Locate the cell with the specified text and output its [X, Y] center coordinate. 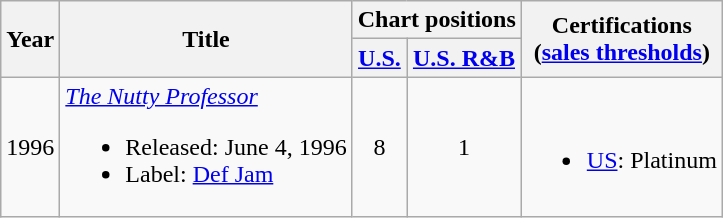
8 [379, 147]
1 [464, 147]
Certifications (sales thresholds) [622, 39]
US: Platinum [622, 147]
Chart positions [436, 20]
Year [30, 39]
U.S. R&B [464, 58]
U.S. [379, 58]
1996 [30, 147]
Title [206, 39]
The Nutty ProfessorReleased: June 4, 1996Label: Def Jam [206, 147]
